Return [X, Y] of the center of cell containing provided text 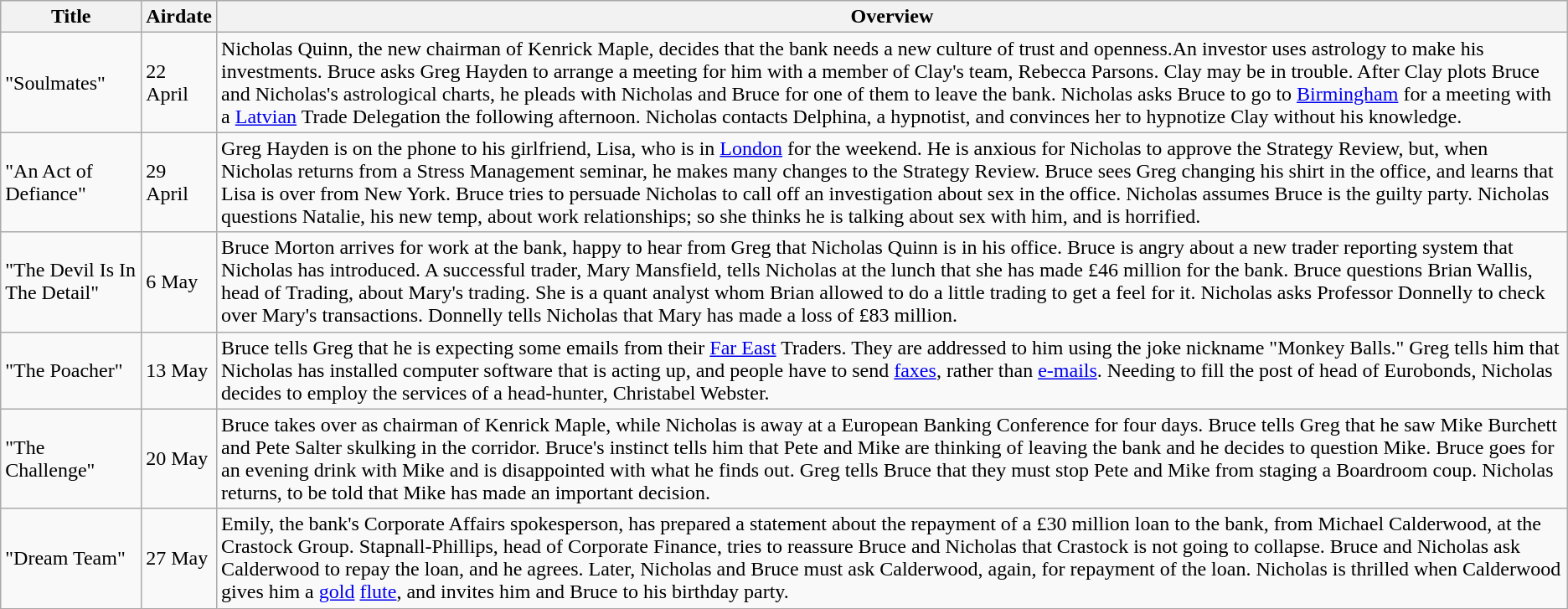
13 May [179, 370]
"An Act of Defiance" [71, 183]
"The Challenge" [71, 459]
"Soulmates" [71, 82]
29 April [179, 183]
20 May [179, 459]
Overview [893, 17]
22 April [179, 82]
"The Devil Is In The Detail" [71, 281]
27 May [179, 558]
Airdate [179, 17]
"Dream Team" [71, 558]
6 May [179, 281]
"The Poacher" [71, 370]
Title [71, 17]
